Determine the [x, y] coordinate at the center of the cell enclosing the given text.  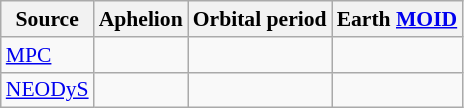
Aphelion [141, 19]
Earth MOID [398, 19]
Orbital period [260, 19]
NEODyS [48, 90]
MPC [48, 55]
Source [48, 19]
